Locate the cell with the specified text and output its [X, Y] center coordinate. 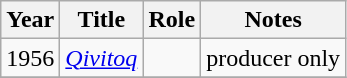
Qivitoq [102, 58]
producer only [274, 58]
Notes [274, 20]
Title [102, 20]
1956 [30, 58]
Year [30, 20]
Role [172, 20]
